For the text-containing cell, return its midpoint in [x, y] coordinate format. 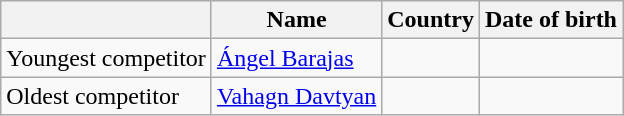
Youngest competitor [106, 58]
Oldest competitor [106, 96]
Country [431, 20]
Name [296, 20]
Vahagn Davtyan [296, 96]
Ángel Barajas [296, 58]
Date of birth [550, 20]
